Determine the (x, y) coordinate at the center of the cell enclosing the given text.  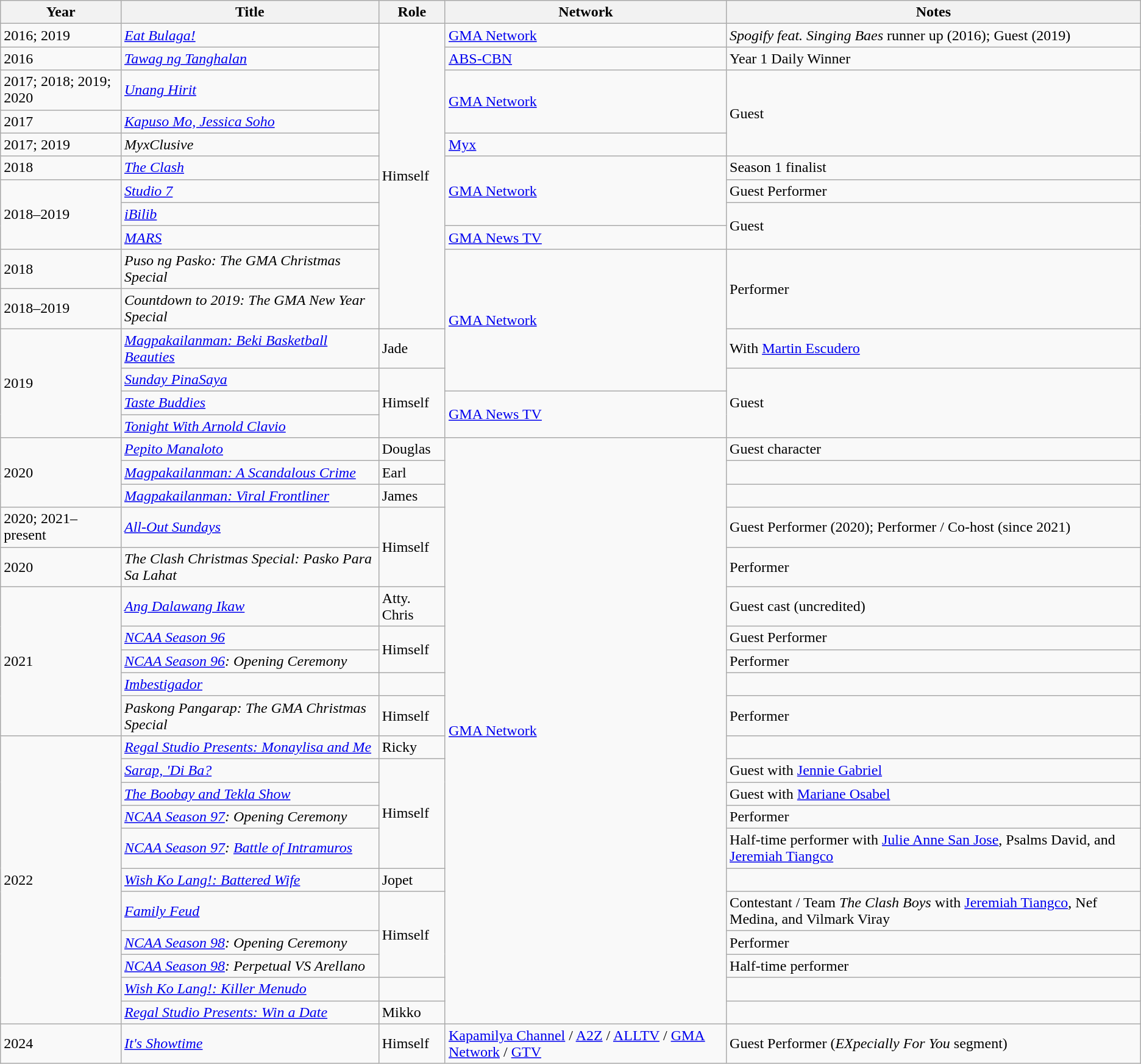
NCAA Season 96: Opening Ceremony (250, 661)
Guest Performer (EXpecially For You segment) (934, 1044)
NCAA Season 98: Opening Ceremony (250, 943)
Contestant / Team The Clash Boys with Jeremiah Tiangco, Nef Medina, and Vilmark Viray (934, 911)
MARS (250, 237)
MyxClusive (250, 145)
Jade (412, 348)
Myx (585, 145)
Puso ng Pasko: The GMA Christmas Special (250, 268)
Taste Buddies (250, 403)
2016; 2019 (61, 35)
Tawag ng Tanghalan (250, 59)
Spogify feat. Singing Baes runner up (2016); Guest (2019) (934, 35)
2017; 2018; 2019; 2020 (61, 90)
2017; 2019 (61, 145)
Mikko (412, 1012)
Magpakailanman: Viral Frontliner (250, 496)
2021 (61, 661)
Year (61, 12)
Role (412, 12)
Guest with Mariane Osabel (934, 793)
Countdown to 2019: The GMA New Year Special (250, 309)
NCAA Season 96 (250, 638)
All-Out Sundays (250, 527)
Season 1 finalist (934, 168)
Kapamilya Channel / A2Z / ALLTV / GMA Network / GTV (585, 1044)
2022 (61, 879)
Guest cast (uncredited) (934, 606)
Ang Dalawang Ikaw (250, 606)
Title (250, 12)
Family Feud (250, 911)
Atty. Chris (412, 606)
With Martin Escudero (934, 348)
Regal Studio Presents: Monaylisa and Me (250, 747)
Wish Ko Lang!: Battered Wife (250, 880)
Regal Studio Presents: Win a Date (250, 1012)
It's Showtime (250, 1044)
The Boobay and Tekla Show (250, 793)
Guest Performer (2020); Performer / Co-host (since 2021) (934, 527)
Jopet (412, 880)
NCAA Season 97: Opening Ceremony (250, 817)
The Clash (250, 168)
Guest with Jennie Gabriel (934, 770)
Douglas (412, 449)
2017 (61, 121)
Eat Bulaga! (250, 35)
Wish Ko Lang!: Killer Menudo (250, 989)
Pepito Manaloto (250, 449)
Network (585, 12)
NCAA Season 98: Perpetual VS Arellano (250, 966)
Imbestigador (250, 684)
Ricky (412, 747)
Sarap, 'Di Ba? (250, 770)
2024 (61, 1044)
Kapuso Mo, Jessica Soho (250, 121)
Guest character (934, 449)
Notes (934, 12)
2019 (61, 383)
Earl (412, 473)
Half-time performer (934, 966)
Year 1 Daily Winner (934, 59)
iBilib (250, 214)
Tonight With Arnold Clavio (250, 426)
NCAA Season 97: Battle of Intramuros (250, 849)
2020; 2021–present (61, 527)
Magpakailanman: Beki Basketball Beauties (250, 348)
Studio 7 (250, 191)
2016 (61, 59)
Magpakailanman: A Scandalous Crime (250, 473)
The Clash Christmas Special: Pasko Para Sa Lahat (250, 567)
Paskong Pangarap: The GMA Christmas Special (250, 716)
Sunday PinaSaya (250, 380)
ABS-CBN (585, 59)
James (412, 496)
Unang Hirit (250, 90)
Half-time performer with Julie Anne San Jose, Psalms David, and Jeremiah Tiangco (934, 849)
